From the cell containing the given text, extract its center point as [X, Y] coordinate. 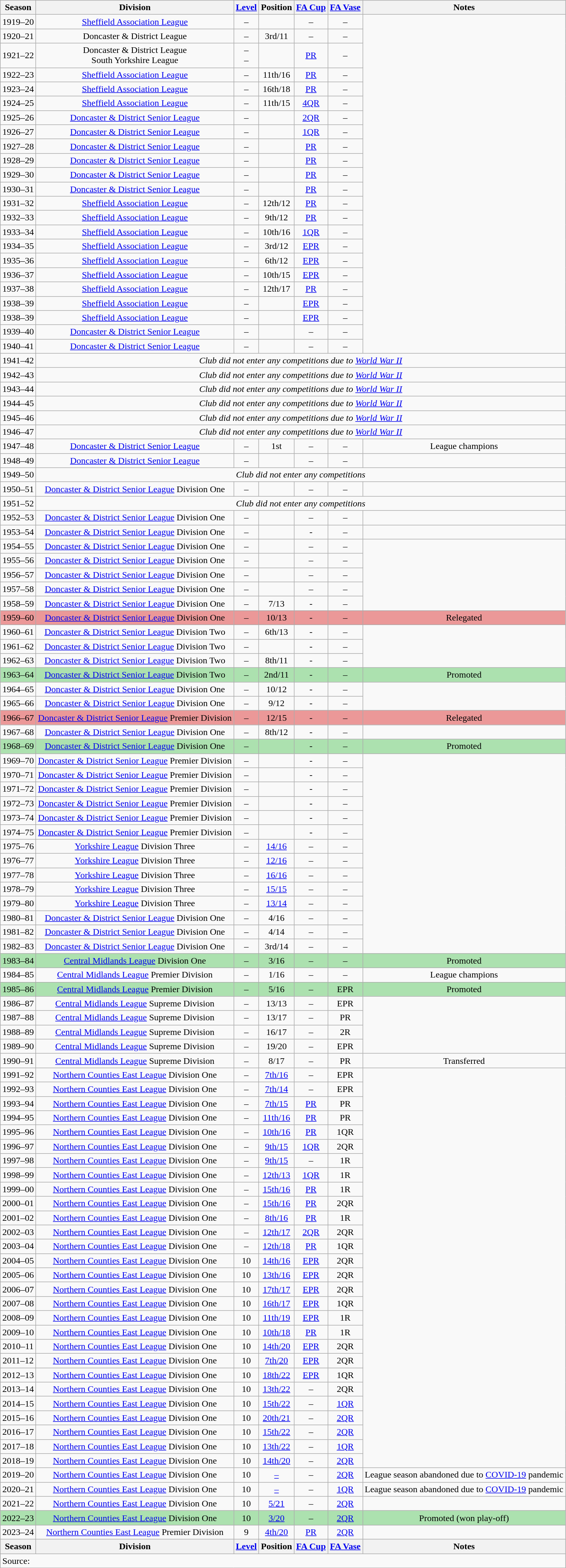
1931–32 [18, 203]
4th/20 [277, 1532]
10/12 [277, 689]
1996–97 [18, 1146]
3/20 [277, 1518]
1989–90 [18, 1046]
2001–02 [18, 1218]
7/13 [277, 603]
1/16 [277, 975]
2010–11 [18, 1347]
5/16 [277, 989]
1940–41 [18, 346]
1995–96 [18, 1132]
9 [246, 1532]
1966–67 [18, 718]
1972–73 [18, 803]
2008–09 [18, 1318]
12th/12 [277, 203]
1998–99 [18, 1175]
1952–53 [18, 518]
1993–94 [18, 1103]
1936–37 [18, 275]
1959–60 [18, 618]
8th/12 [277, 732]
1924–25 [18, 103]
16/17 [277, 1032]
4QR [311, 103]
1955–56 [18, 560]
1990–91 [18, 1060]
2004–05 [18, 1261]
1st [277, 446]
2011–12 [18, 1361]
1930–31 [18, 189]
1999–00 [18, 1189]
2014–15 [18, 1404]
11th/19 [277, 1318]
1975–76 [18, 846]
4/14 [277, 932]
1958–59 [18, 603]
1925–26 [18, 117]
13/14 [277, 904]
1928–29 [18, 160]
18th/22 [277, 1375]
2020–21 [18, 1489]
1963–64 [18, 675]
1919–20 [18, 22]
13th/16 [277, 1275]
1944–45 [18, 403]
1988–89 [18, 1032]
1933–34 [18, 232]
16th/17 [277, 1303]
1971–72 [18, 789]
Doncaster & District LeagueSouth Yorkshire League [135, 56]
1964–65 [18, 689]
1985–86 [18, 989]
2009–10 [18, 1332]
1929–30 [18, 175]
2006–07 [18, 1289]
2005–06 [18, 1275]
1980–81 [18, 918]
1974–75 [18, 832]
1945–46 [18, 418]
1937–38 [18, 289]
1992–93 [18, 1089]
3rd/11 [277, 36]
1979–80 [18, 904]
Central Midlands League Division One [135, 961]
1982–83 [18, 946]
1994–95 [18, 1118]
7th/20 [277, 1361]
1977–78 [18, 875]
1949–50 [18, 475]
10th/15 [277, 275]
1948–49 [18, 461]
1978–79 [18, 889]
2018–19 [18, 1461]
1981–82 [18, 932]
Northern Counties East League Premier Division [135, 1532]
1991–92 [18, 1075]
10th/18 [277, 1332]
8th/16 [277, 1218]
2015–16 [18, 1418]
Promoted (won play-off) [464, 1518]
4/16 [277, 918]
1961–62 [18, 646]
1934–35 [18, 246]
12/15 [277, 718]
1951–52 [18, 503]
12th/18 [277, 1246]
5/21 [277, 1503]
1943–44 [18, 389]
20th/21 [277, 1418]
1954–55 [18, 546]
11th/15 [277, 103]
2007–08 [18, 1303]
3rd/12 [277, 246]
7th/15 [277, 1103]
10/13 [277, 618]
–– [246, 56]
13/13 [277, 1003]
1946–47 [18, 432]
1932–33 [18, 218]
7th/14 [277, 1089]
1986–87 [18, 1003]
8th/11 [277, 661]
1926–27 [18, 132]
6th/12 [277, 261]
Doncaster & District League [135, 36]
3/16 [277, 961]
1922–23 [18, 75]
1983–84 [18, 961]
3rd/14 [277, 946]
1921–22 [18, 56]
2019–20 [18, 1475]
12/16 [277, 860]
2017–18 [18, 1446]
1956–57 [18, 575]
2002–03 [18, 1232]
6th/13 [277, 632]
17th/17 [277, 1289]
1997–98 [18, 1161]
1920–21 [18, 36]
1965–66 [18, 703]
1950–51 [18, 489]
1942–43 [18, 375]
1969–70 [18, 761]
1927–28 [18, 146]
2022–23 [18, 1518]
2013–14 [18, 1389]
2016–17 [18, 1432]
1976–77 [18, 860]
1984–85 [18, 975]
2023–24 [18, 1532]
2nd/11 [277, 675]
1941–42 [18, 360]
Transferred [464, 1060]
Source: [283, 1560]
1960–61 [18, 632]
2000–01 [18, 1203]
14/16 [277, 846]
2003–04 [18, 1246]
16th/18 [277, 89]
1968–69 [18, 746]
15/15 [277, 889]
19/20 [277, 1046]
1970–71 [18, 775]
9/12 [277, 703]
16/16 [277, 875]
1953–54 [18, 532]
1973–74 [18, 818]
2012–13 [18, 1375]
9th/12 [277, 218]
2R [345, 1032]
1935–36 [18, 261]
2021–22 [18, 1503]
1967–68 [18, 732]
1987–88 [18, 1018]
1939–40 [18, 332]
13/17 [277, 1018]
8/17 [277, 1060]
12th/13 [277, 1175]
1957–58 [18, 589]
7th/16 [277, 1075]
1962–63 [18, 661]
1947–48 [18, 446]
14th/16 [277, 1261]
1923–24 [18, 89]
